Return (x, y) of the center of cell containing provided text 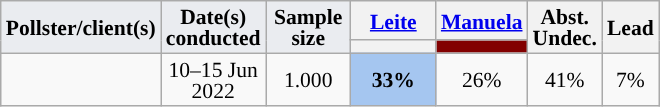
Sample size (308, 27)
Lead (630, 27)
Date(s)conducted (214, 27)
26% (482, 79)
Pollster/client(s) (81, 27)
33% (394, 79)
1.000 (308, 79)
41% (565, 79)
Leite (394, 20)
7% (630, 79)
Manuela (482, 20)
Abst.Undec. (565, 27)
10–15 Jun 2022 (214, 79)
